Scan for the cell matching the given text and deliver its [x, y] coordinate at center. 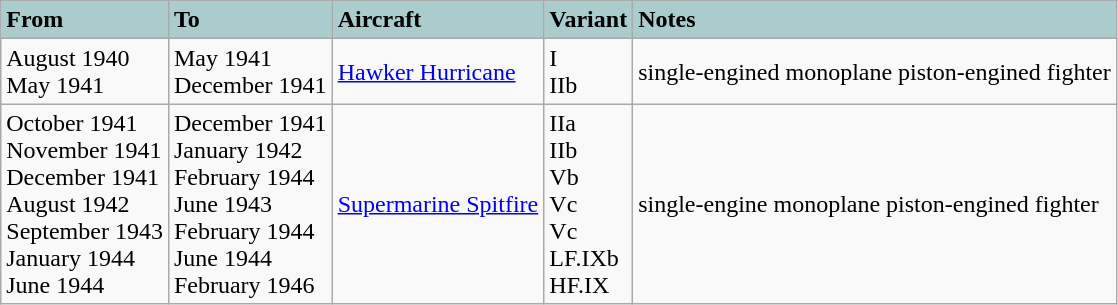
Aircraft [438, 20]
From [85, 20]
Variant [588, 20]
IIaIIbVbVcVcLF.IXbHF.IX [588, 204]
August 1940May 1941 [85, 72]
IIIb [588, 72]
Hawker Hurricane [438, 72]
single-engined monoplane piston-engined fighter [875, 72]
single-engine monoplane piston-engined fighter [875, 204]
May 1941December 1941 [250, 72]
To [250, 20]
Supermarine Spitfire [438, 204]
Notes [875, 20]
October 1941November 1941December 1941August 1942September 1943January 1944June 1944 [85, 204]
December 1941January 1942February 1944June 1943February 1944June 1944February 1946 [250, 204]
